Identify which cell holds the provided text, then report its [x, y] central coordinate. 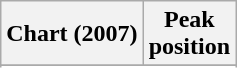
Peakposition [189, 34]
Chart (2007) [72, 34]
